Capture the cell that displays the provided text and extract its (x, y) central coordinate. 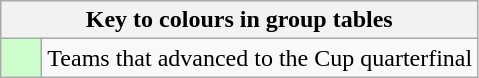
Key to colours in group tables (240, 20)
Teams that advanced to the Cup quarterfinal (260, 58)
